Search for the cell housing the specified text and yield its [X, Y] center coordinate. 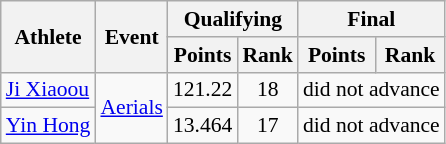
Ji Xiaoou [48, 90]
17 [268, 126]
Qualifying [233, 19]
13.464 [202, 126]
121.22 [202, 90]
Aerials [131, 108]
Yin Hong [48, 126]
Athlete [48, 36]
18 [268, 90]
Final [372, 19]
Event [131, 36]
